Pinpoint the cell where the given text exists, returning its [X, Y] midpoint coordinate. 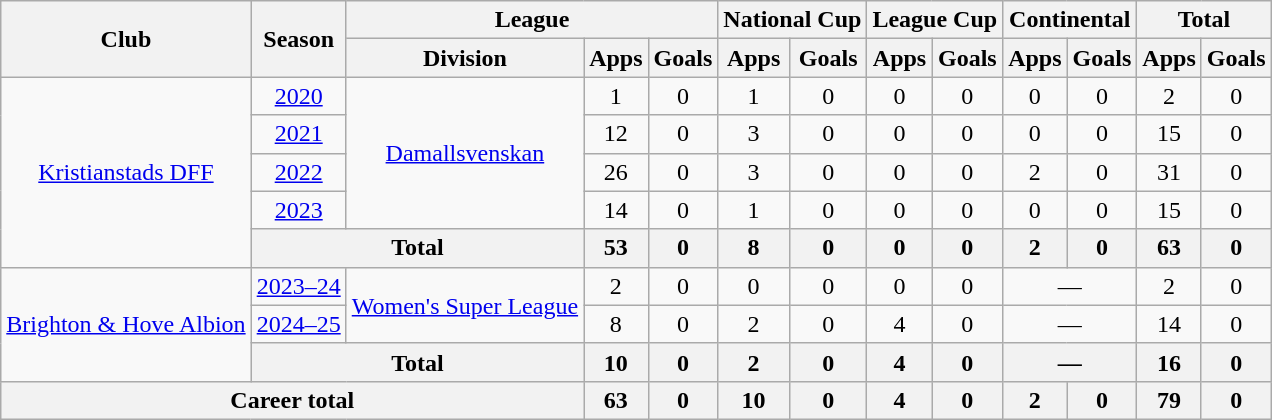
2020 [298, 96]
League [532, 20]
53 [616, 248]
Brighton & Hove Albion [126, 324]
2023 [298, 210]
2021 [298, 134]
31 [1169, 172]
16 [1169, 362]
2022 [298, 172]
2023–24 [298, 286]
Kristianstads DFF [126, 172]
Season [298, 39]
League Cup [935, 20]
Continental [1070, 20]
Career total [292, 400]
26 [616, 172]
Damallsvenskan [464, 153]
12 [616, 134]
2024–25 [298, 324]
Women's Super League [464, 305]
Club [126, 39]
National Cup [792, 20]
Division [464, 58]
79 [1169, 400]
